Locate the cell with the specified text and output its [X, Y] center coordinate. 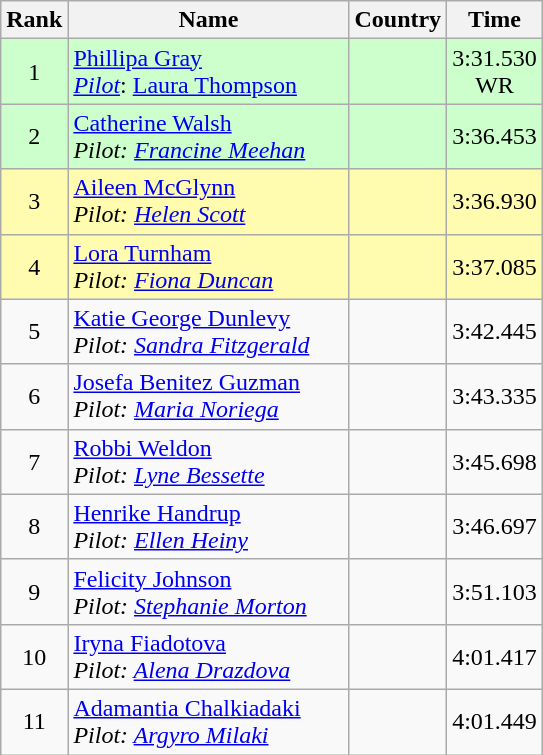
Josefa Benitez GuzmanPilot: Maria Noriega [208, 396]
Aileen McGlynnPilot: Helen Scott [208, 202]
4 [34, 266]
Catherine WalshPilot: Francine Meehan [208, 136]
9 [34, 592]
6 [34, 396]
Robbi WeldonPilot: Lyne Bessette [208, 462]
Phillipa GrayPilot: Laura Thompson [208, 72]
Adamantia ChalkiadakiPilot: Argyro Milaki [208, 722]
Felicity JohnsonPilot: Stephanie Morton [208, 592]
3:36.453 [495, 136]
8 [34, 526]
Name [208, 20]
Katie George DunlevyPilot: Sandra Fitzgerald [208, 332]
10 [34, 656]
2 [34, 136]
Rank [34, 20]
3:45.698 [495, 462]
3:51.103 [495, 592]
Lora TurnhamPilot: Fiona Duncan [208, 266]
3:46.697 [495, 526]
3:36.930 [495, 202]
7 [34, 462]
3:43.335 [495, 396]
3:37.085 [495, 266]
Iryna FiadotovaPilot: Alena Drazdova [208, 656]
4:01.417 [495, 656]
4:01.449 [495, 722]
11 [34, 722]
3:31.530WR [495, 72]
Henrike HandrupPilot: Ellen Heiny [208, 526]
3:42.445 [495, 332]
1 [34, 72]
3 [34, 202]
Country [398, 20]
5 [34, 332]
Time [495, 20]
